Provide the [X, Y] coordinate of the cell's center where the given text is located.  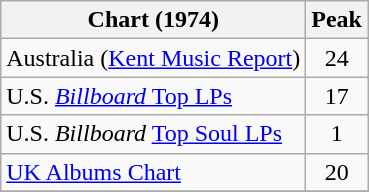
Chart (1974) [154, 20]
UK Albums Chart [154, 172]
Australia (Kent Music Report) [154, 58]
U.S. Billboard Top Soul LPs [154, 134]
17 [337, 96]
U.S. Billboard Top LPs [154, 96]
24 [337, 58]
20 [337, 172]
1 [337, 134]
Peak [337, 20]
